Scan for the cell matching the given text and deliver its (X, Y) coordinate at center. 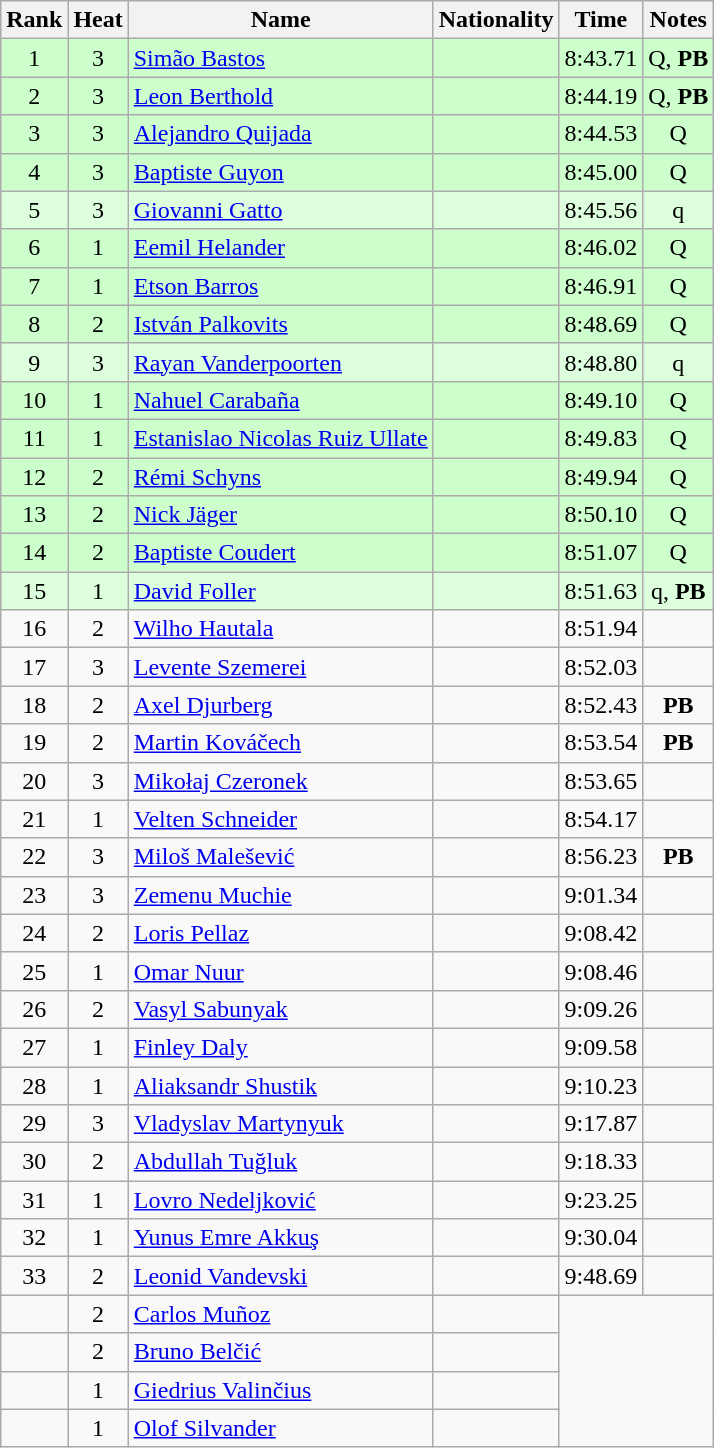
Rank (34, 20)
29 (34, 1124)
Nahuel Carabaña (280, 400)
9:08.46 (601, 971)
8:50.10 (601, 515)
8:51.94 (601, 629)
8:52.43 (601, 705)
20 (34, 781)
13 (34, 515)
8:44.19 (601, 96)
8:49.83 (601, 438)
6 (34, 248)
Mikołaj Czeronek (280, 781)
10 (34, 400)
Yunus Emre Akkuş (280, 1238)
David Foller (280, 591)
8:46.91 (601, 286)
8:49.94 (601, 477)
Miloš Malešević (280, 857)
24 (34, 933)
26 (34, 1009)
Eemil Helander (280, 248)
22 (34, 857)
16 (34, 629)
Aliaksandr Shustik (280, 1085)
Abdullah Tuğluk (280, 1162)
Finley Daly (280, 1047)
8:45.00 (601, 172)
5 (34, 210)
Wilho Hautala (280, 629)
8:46.02 (601, 248)
Rayan Vanderpoorten (280, 362)
9:10.23 (601, 1085)
33 (34, 1276)
18 (34, 705)
9:01.34 (601, 895)
Lovro Nedeljković (280, 1200)
25 (34, 971)
Simão Bastos (280, 58)
9:09.26 (601, 1009)
4 (34, 172)
Nick Jäger (280, 515)
28 (34, 1085)
Velten Schneider (280, 819)
Etson Barros (280, 286)
27 (34, 1047)
Leonid Vandevski (280, 1276)
Rémi Schyns (280, 477)
Olof Silvander (280, 1428)
32 (34, 1238)
q, PB (678, 591)
István Palkovits (280, 324)
Martin Kováčech (280, 743)
8 (34, 324)
15 (34, 591)
9:48.69 (601, 1276)
Omar Nuur (280, 971)
Giedrius Valinčius (280, 1390)
9 (34, 362)
Estanislao Nicolas Ruiz Ullate (280, 438)
9:09.58 (601, 1047)
Vasyl Sabunyak (280, 1009)
Vladyslav Martynyuk (280, 1124)
Notes (678, 20)
Name (280, 20)
Bruno Belčić (280, 1352)
8:44.53 (601, 134)
8:54.17 (601, 819)
Time (601, 20)
12 (34, 477)
Carlos Muñoz (280, 1314)
30 (34, 1162)
Alejandro Quijada (280, 134)
Giovanni Gatto (280, 210)
8:53.54 (601, 743)
8:49.10 (601, 400)
Baptiste Guyon (280, 172)
17 (34, 667)
7 (34, 286)
Heat (98, 20)
14 (34, 553)
Zemenu Muchie (280, 895)
8:56.23 (601, 857)
Loris Pellaz (280, 933)
Axel Djurberg (280, 705)
8:52.03 (601, 667)
8:51.63 (601, 591)
11 (34, 438)
8:43.71 (601, 58)
8:53.65 (601, 781)
Levente Szemerei (280, 667)
8:45.56 (601, 210)
23 (34, 895)
Baptiste Coudert (280, 553)
Leon Berthold (280, 96)
8:48.69 (601, 324)
9:17.87 (601, 1124)
8:51.07 (601, 553)
21 (34, 819)
9:18.33 (601, 1162)
Nationality (496, 20)
9:08.42 (601, 933)
19 (34, 743)
8:48.80 (601, 362)
9:23.25 (601, 1200)
9:30.04 (601, 1238)
31 (34, 1200)
